For the text-containing cell, return its midpoint in (x, y) coordinate format. 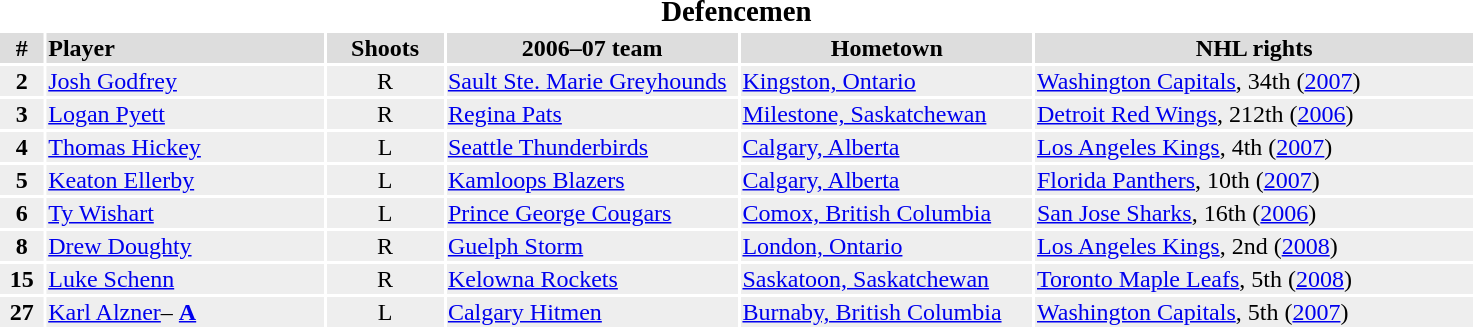
Kingston, Ontario (887, 81)
Luke Schenn (186, 279)
Prince George Cougars (592, 213)
15 (22, 279)
6 (22, 213)
Logan Pyett (186, 114)
San Jose Sharks, 16th (2006) (1254, 213)
Burnaby, British Columbia (887, 312)
2 (22, 81)
Regina Pats (592, 114)
3 (22, 114)
2006–07 team (592, 48)
Washington Capitals, 34th (2007) (1254, 81)
Sault Ste. Marie Greyhounds (592, 81)
Calgary Hitmen (592, 312)
Josh Godfrey (186, 81)
Ty Wishart (186, 213)
Toronto Maple Leafs, 5th (2008) (1254, 279)
Detroit Red Wings, 212th (2006) (1254, 114)
Guelph Storm (592, 246)
8 (22, 246)
27 (22, 312)
Player (186, 48)
NHL rights (1254, 48)
Seattle Thunderbirds (592, 147)
Kamloops Blazers (592, 180)
Comox, British Columbia (887, 213)
Washington Capitals, 5th (2007) (1254, 312)
Shoots (386, 48)
Thomas Hickey (186, 147)
Keaton Ellerby (186, 180)
5 (22, 180)
London, Ontario (887, 246)
Kelowna Rockets (592, 279)
Los Angeles Kings, 2nd (2008) (1254, 246)
4 (22, 147)
# (22, 48)
Drew Doughty (186, 246)
Florida Panthers, 10th (2007) (1254, 180)
Milestone, Saskatchewan (887, 114)
Saskatoon, Saskatchewan (887, 279)
Los Angeles Kings, 4th (2007) (1254, 147)
Hometown (887, 48)
Karl Alzner– A (186, 312)
